Pinpoint the cell where the given text exists, returning its (x, y) midpoint coordinate. 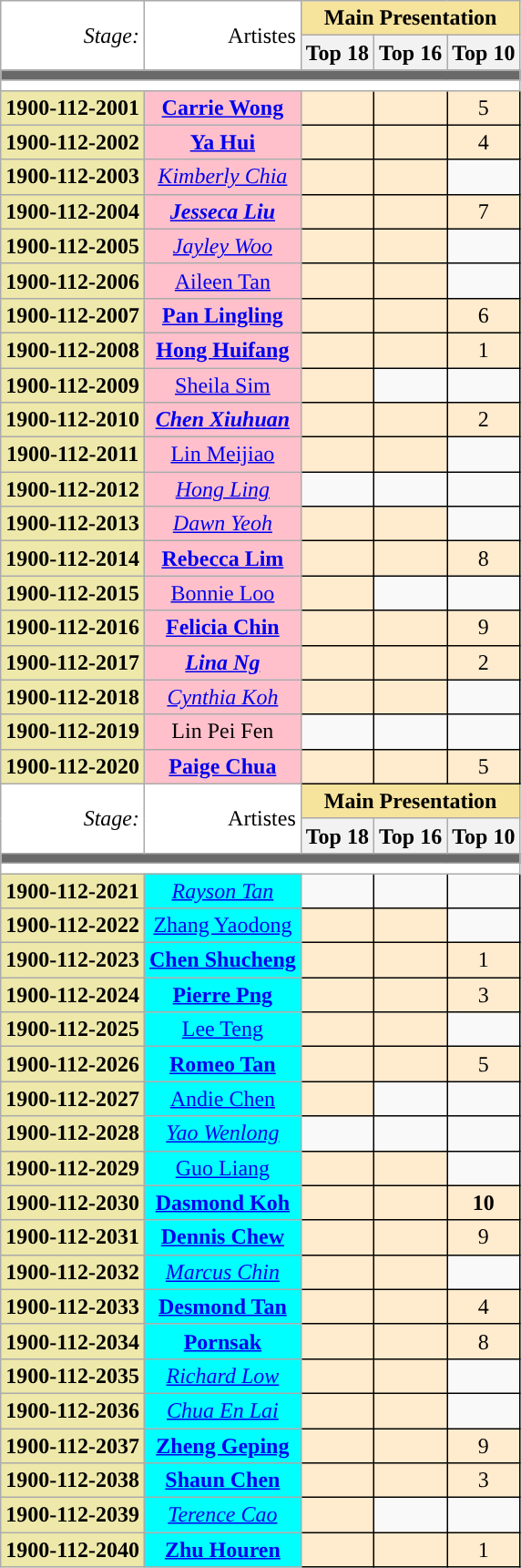
Ya Hui (222, 142)
Dawn Yeoh (222, 524)
1900-112-2002 (73, 142)
1900-112-2005 (73, 246)
1900-112-2022 (73, 926)
1900-112-2037 (73, 1446)
Shaun Chen (222, 1481)
Chen Shucheng (222, 960)
1900-112-2023 (73, 960)
7 (484, 211)
6 (484, 315)
Desmond Tan (222, 1307)
1900-112-2001 (73, 108)
Zhu Houren (222, 1550)
Felicia Chin (222, 628)
Pierre Png (222, 995)
1900-112-2040 (73, 1550)
1900-112-2035 (73, 1376)
Hong Huifang (222, 350)
Yao Wenlong (222, 1133)
Rayson Tan (222, 890)
1900-112-2014 (73, 559)
Rebecca Lim (222, 559)
Chen Xiuhuan (222, 420)
1900-112-2031 (73, 1237)
1900-112-2009 (73, 385)
Kimberly Chia (222, 177)
Pan Lingling (222, 315)
Marcus Chin (222, 1272)
1900-112-2028 (73, 1133)
1900-112-2015 (73, 593)
Zheng Geping (222, 1446)
Pornsak (222, 1341)
Lin Meijiao (222, 455)
Sheila Sim (222, 385)
1900-112-2017 (73, 662)
1900-112-2027 (73, 1099)
1900-112-2033 (73, 1307)
10 (484, 1203)
Chua En Lai (222, 1410)
Lina Ng (222, 662)
1900-112-2006 (73, 281)
Jayley Woo (222, 246)
Lee Teng (222, 1030)
1900-112-2011 (73, 455)
1900-112-2013 (73, 524)
1900-112-2010 (73, 420)
Aileen Tan (222, 281)
Hong Ling (222, 489)
1900-112-2026 (73, 1064)
1900-112-2036 (73, 1410)
Lin Pei Fen (222, 732)
Zhang Yaodong (222, 926)
Jesseca Liu (222, 211)
Guo Liang (222, 1168)
Dasmond Koh (222, 1203)
1900-112-2020 (73, 766)
1900-112-2018 (73, 697)
Cynthia Koh (222, 697)
1900-112-2032 (73, 1272)
1900-112-2024 (73, 995)
1900-112-2025 (73, 1030)
1900-112-2007 (73, 315)
1900-112-2008 (73, 350)
Richard Low (222, 1376)
Romeo Tan (222, 1064)
Terence Cao (222, 1515)
Andie Chen (222, 1099)
1900-112-2016 (73, 628)
1900-112-2004 (73, 211)
Paige Chua (222, 766)
1900-112-2029 (73, 1168)
Carrie Wong (222, 108)
1900-112-2003 (73, 177)
1900-112-2038 (73, 1481)
1900-112-2012 (73, 489)
1900-112-2019 (73, 732)
1900-112-2034 (73, 1341)
1900-112-2030 (73, 1203)
1900-112-2039 (73, 1515)
Bonnie Loo (222, 593)
Dennis Chew (222, 1237)
1900-112-2021 (73, 890)
